Identify which cell holds the provided text, then report its (X, Y) central coordinate. 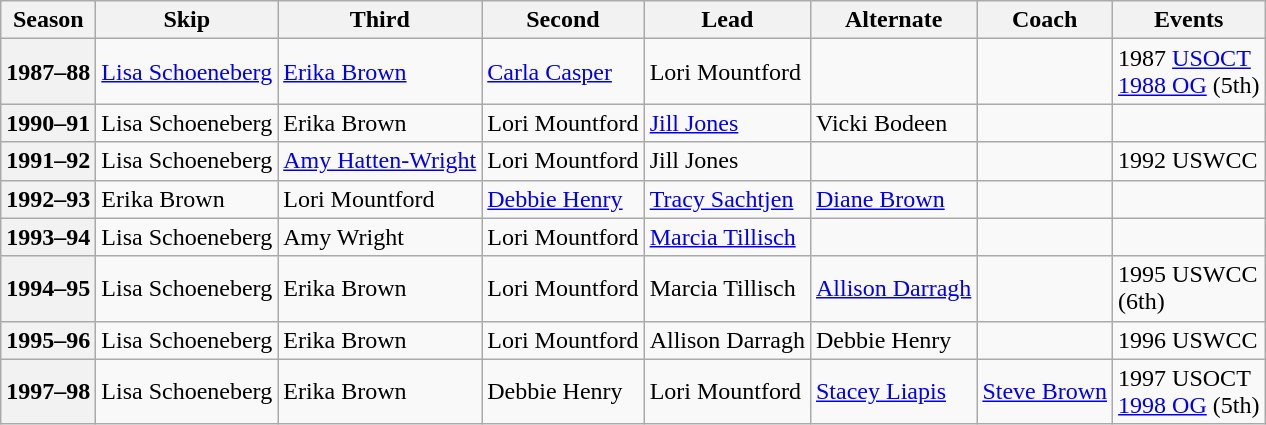
1992–93 (48, 199)
1997–98 (48, 392)
Carla Casper (563, 72)
Alternate (893, 20)
1987 USOCT 1988 OG (5th) (1189, 72)
Amy Hatten-Wright (380, 161)
1993–94 (48, 237)
Stacey Liapis (893, 392)
1992 USWCC (1189, 161)
Diane Brown (893, 199)
Skip (187, 20)
Lead (727, 20)
1994–95 (48, 288)
1996 USWCC (1189, 340)
1995 USWCC (6th) (1189, 288)
1987–88 (48, 72)
Steve Brown (1045, 392)
1997 USOCT 1998 OG (5th) (1189, 392)
1990–91 (48, 123)
Season (48, 20)
Vicki Bodeen (893, 123)
Third (380, 20)
1991–92 (48, 161)
Tracy Sachtjen (727, 199)
Coach (1045, 20)
Second (563, 20)
Amy Wright (380, 237)
Events (1189, 20)
1995–96 (48, 340)
